Scan for the cell matching the given text and deliver its (X, Y) coordinate at center. 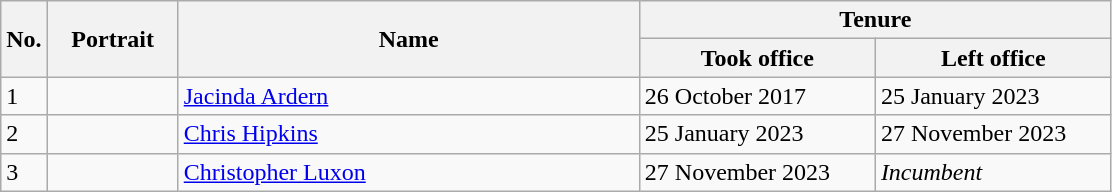
2 (24, 134)
3 (24, 172)
Tenure (875, 20)
26 October 2017 (757, 96)
Took office (757, 58)
Christopher Luxon (408, 172)
Name (408, 39)
No. (24, 39)
1 (24, 96)
Portrait (112, 39)
Chris Hipkins (408, 134)
Incumbent (993, 172)
Jacinda Ardern (408, 96)
Left office (993, 58)
